Identify which cell holds the provided text, then report its (X, Y) central coordinate. 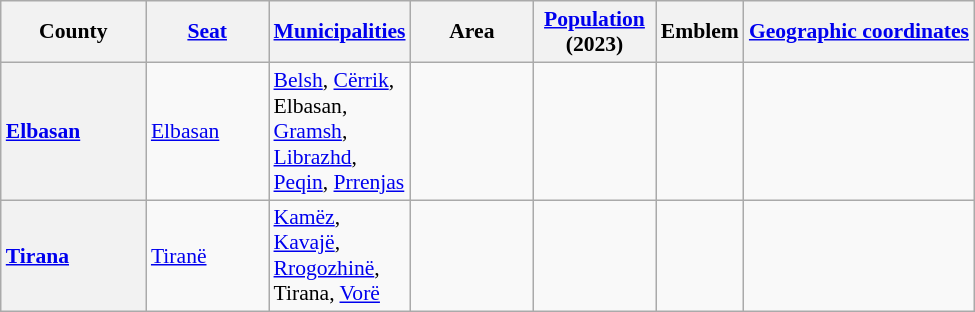
Emblem (700, 32)
County (74, 32)
Area (472, 32)
Tirana (74, 256)
Population (2023) (594, 32)
Tiranë (208, 256)
Kamëz, Kavajë, Rrogozhinë, Tirana, Vorë (339, 256)
Seat (208, 32)
Belsh, Cërrik, Elbasan, Gramsh, Librazhd, Peqin, Prrenjas (339, 131)
Geographic coordinates (859, 32)
Municipalities (339, 32)
